Capture the cell that displays the provided text and extract its (X, Y) central coordinate. 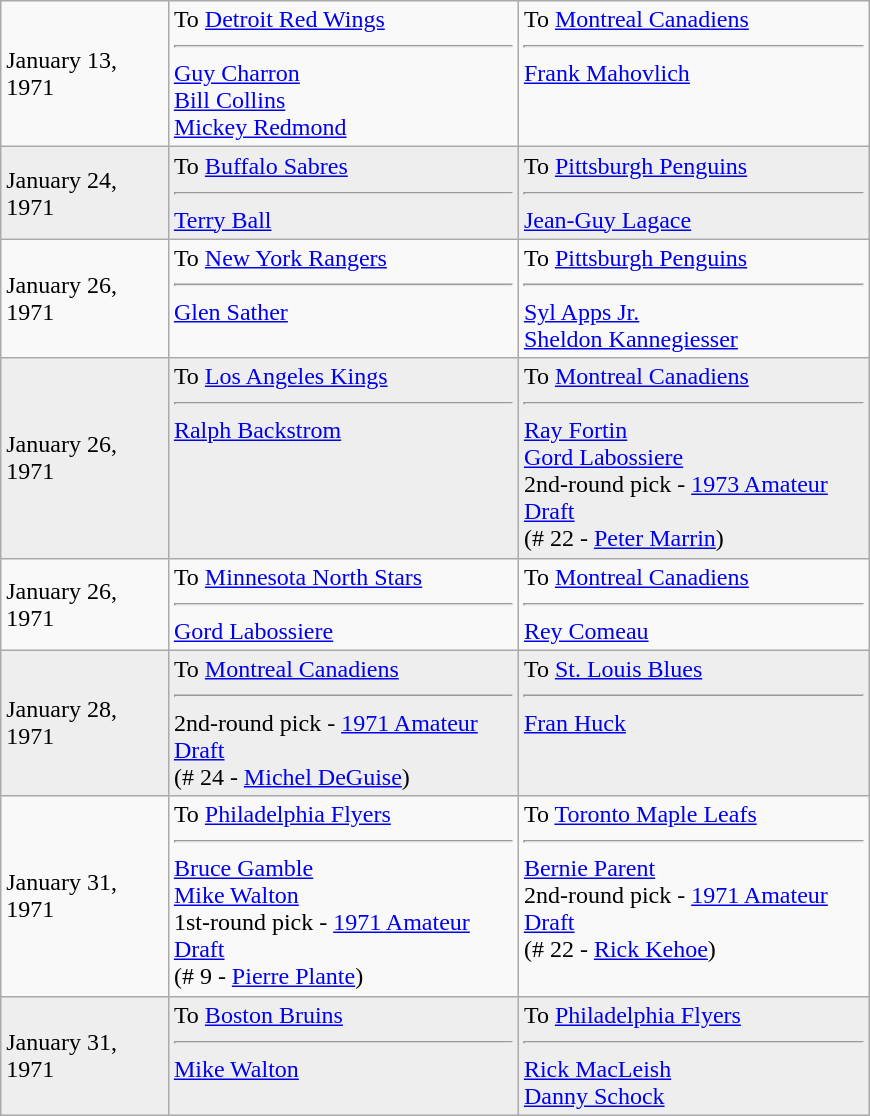
To Philadelphia FlyersRick MacLeishDanny Schock (694, 1056)
To Detroit Red WingsGuy CharronBill CollinsMickey Redmond (343, 74)
January 13, 1971 (85, 74)
To New York RangersGlen Sather (343, 298)
To Toronto Maple LeafsBernie Parent2nd-round pick - 1971 Amateur Draft(# 22 - Rick Kehoe) (694, 896)
To Buffalo SabresTerry Ball (343, 193)
To Boston BruinsMike Walton (343, 1056)
To Los Angeles KingsRalph Backstrom (343, 458)
To Pittsburgh PenguinsJean-Guy Lagace (694, 193)
To Minnesota North StarsGord Labossiere (343, 604)
To St. Louis BluesFran Huck (694, 723)
January 28, 1971 (85, 723)
To Philadelphia FlyersBruce GambleMike Walton1st-round pick - 1971 Amateur Draft(# 9 - Pierre Plante) (343, 896)
January 24, 1971 (85, 193)
To Montreal CanadiensRay FortinGord Labossiere2nd-round pick - 1973 Amateur Draft(# 22 - Peter Marrin) (694, 458)
To Pittsburgh PenguinsSyl Apps Jr.Sheldon Kannegiesser (694, 298)
To Montreal Canadiens2nd-round pick - 1971 Amateur Draft(# 24 - Michel DeGuise) (343, 723)
To Montreal CanadiensFrank Mahovlich (694, 74)
To Montreal CanadiensRey Comeau (694, 604)
